Provide the [X, Y] coordinate of the cell's center where the given text is located.  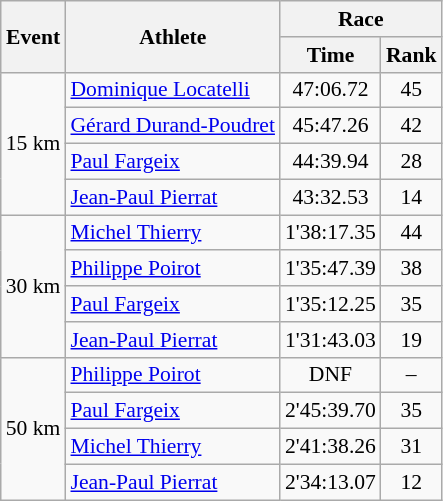
1'31:43.03 [330, 340]
30 km [34, 286]
43:32.53 [330, 197]
1'35:12.25 [330, 304]
31 [412, 447]
Event [34, 36]
Dominique Locatelli [172, 90]
2'45:39.70 [330, 411]
DNF [330, 375]
Rank [412, 55]
Athlete [172, 36]
14 [412, 197]
2'34:13.07 [330, 482]
50 km [34, 428]
1'38:17.35 [330, 233]
47:06.72 [330, 90]
44 [412, 233]
28 [412, 162]
12 [412, 482]
Race [361, 19]
Gérard Durand-Poudret [172, 126]
1'35:47.39 [330, 269]
15 km [34, 143]
45 [412, 90]
42 [412, 126]
– [412, 375]
44:39.94 [330, 162]
38 [412, 269]
2'41:38.26 [330, 447]
Time [330, 55]
19 [412, 340]
45:47.26 [330, 126]
